Locate the cell with the specified text and output its (x, y) center coordinate. 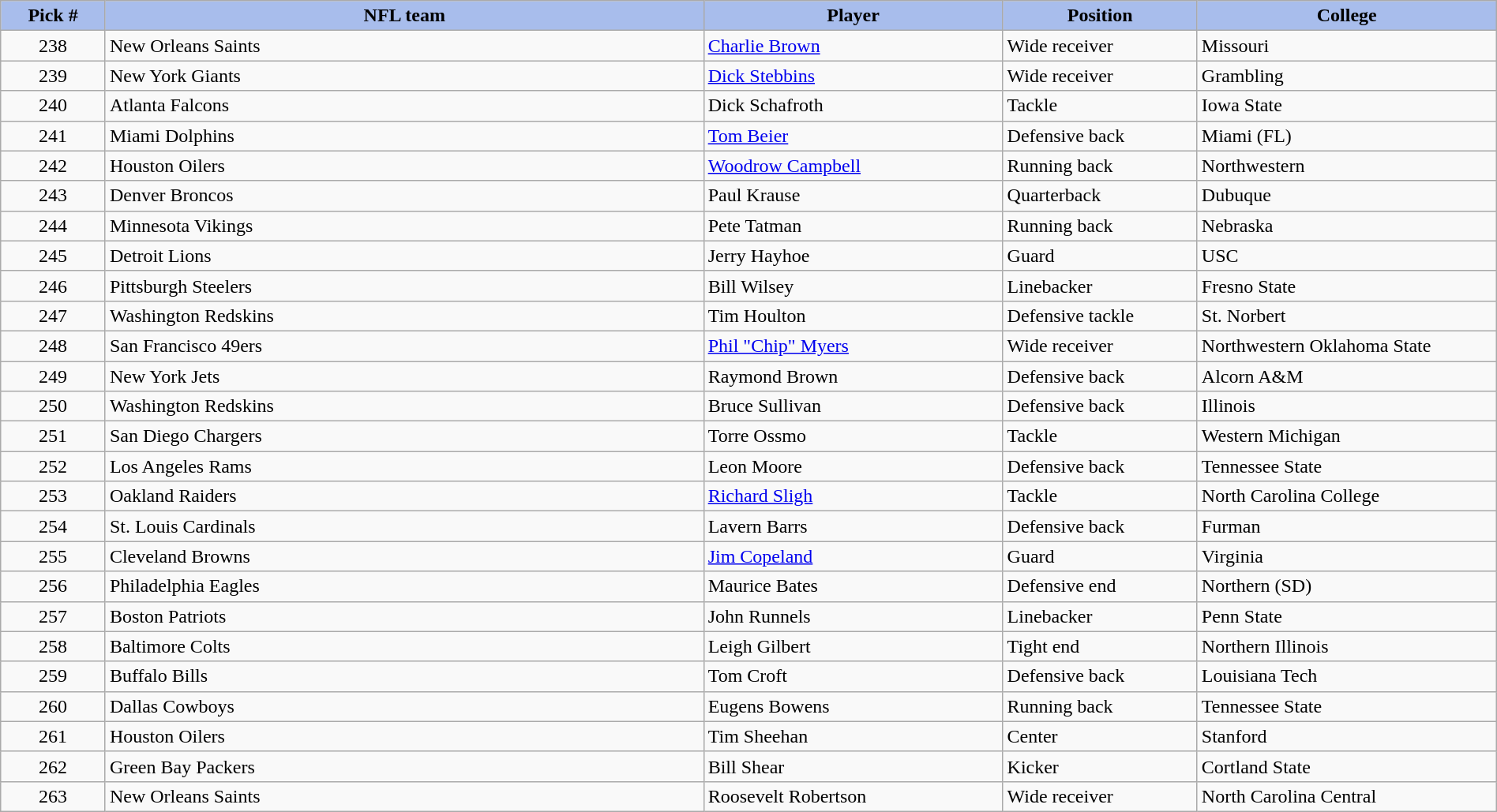
Richard Sligh (853, 496)
USC (1347, 256)
240 (54, 106)
Torre Ossmo (853, 436)
Miami Dolphins (404, 136)
Boston Patriots (404, 616)
239 (54, 76)
253 (54, 496)
Nebraska (1347, 226)
Missouri (1347, 46)
Northwestern (1347, 166)
Tom Beier (853, 136)
Cortland State (1347, 766)
Position (1100, 16)
Northern (SD) (1347, 586)
263 (54, 796)
Bruce Sullivan (853, 406)
Alcorn A&M (1347, 376)
Tight end (1100, 646)
245 (54, 256)
248 (54, 346)
Dubuque (1347, 196)
John Runnels (853, 616)
Illinois (1347, 406)
241 (54, 136)
247 (54, 316)
Dick Schafroth (853, 106)
Lavern Barrs (853, 526)
Leon Moore (853, 466)
244 (54, 226)
Stanford (1347, 736)
Pittsburgh Steelers (404, 286)
Philadelphia Eagles (404, 586)
Pete Tatman (853, 226)
Jim Copeland (853, 556)
Iowa State (1347, 106)
Tim Houlton (853, 316)
Grambling (1347, 76)
Pick # (54, 16)
254 (54, 526)
Detroit Lions (404, 256)
St. Louis Cardinals (404, 526)
Oakland Raiders (404, 496)
256 (54, 586)
Leigh Gilbert (853, 646)
246 (54, 286)
238 (54, 46)
Maurice Bates (853, 586)
Northwestern Oklahoma State (1347, 346)
Tim Sheehan (853, 736)
261 (54, 736)
Jerry Hayhoe (853, 256)
242 (54, 166)
251 (54, 436)
262 (54, 766)
Paul Krause (853, 196)
260 (54, 706)
Dick Stebbins (853, 76)
Fresno State (1347, 286)
North Carolina Central (1347, 796)
College (1347, 16)
San Francisco 49ers (404, 346)
250 (54, 406)
Green Bay Packers (404, 766)
Defensive tackle (1100, 316)
Buffalo Bills (404, 676)
Charlie Brown (853, 46)
249 (54, 376)
Louisiana Tech (1347, 676)
North Carolina College (1347, 496)
Los Angeles Rams (404, 466)
Eugens Bowens (853, 706)
Dallas Cowboys (404, 706)
St. Norbert (1347, 316)
San Diego Chargers (404, 436)
Raymond Brown (853, 376)
Phil "Chip" Myers (853, 346)
New York Giants (404, 76)
Furman (1347, 526)
New York Jets (404, 376)
258 (54, 646)
Defensive end (1100, 586)
Atlanta Falcons (404, 106)
Bill Shear (853, 766)
Woodrow Campbell (853, 166)
243 (54, 196)
Virginia (1347, 556)
Northern Illinois (1347, 646)
Kicker (1100, 766)
Minnesota Vikings (404, 226)
Western Michigan (1347, 436)
NFL team (404, 16)
Roosevelt Robertson (853, 796)
Tom Croft (853, 676)
Cleveland Browns (404, 556)
Baltimore Colts (404, 646)
259 (54, 676)
Penn State (1347, 616)
Bill Wilsey (853, 286)
Miami (FL) (1347, 136)
257 (54, 616)
Player (853, 16)
Center (1100, 736)
Quarterback (1100, 196)
252 (54, 466)
Denver Broncos (404, 196)
255 (54, 556)
